Locate the cell with the specified text and output its [x, y] center coordinate. 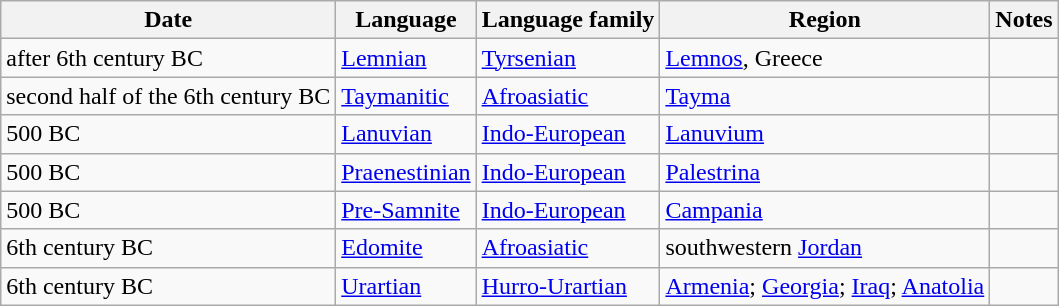
southwestern Jordan [825, 248]
Campania [825, 210]
Tayma [825, 96]
Hurro-Urartian [568, 286]
Notes [1024, 20]
Edomite [406, 248]
Lanuvium [825, 134]
Praenestinian [406, 172]
Lemnian [406, 58]
Lemnos, Greece [825, 58]
after 6th century BC [168, 58]
Date [168, 20]
Tyrsenian [568, 58]
Language family [568, 20]
Region [825, 20]
Armenia; Georgia; Iraq; Anatolia [825, 286]
Palestrina [825, 172]
second half of the 6th century BC [168, 96]
Taymanitic [406, 96]
Urartian [406, 286]
Language [406, 20]
Lanuvian [406, 134]
Pre-Samnite [406, 210]
